Search for the cell housing the specified text and yield its (x, y) center coordinate. 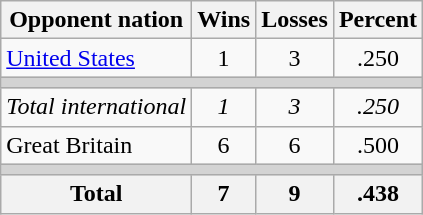
.500 (378, 145)
Opponent nation (96, 20)
Losses (295, 20)
United States (96, 58)
Percent (378, 20)
Total international (96, 107)
9 (295, 194)
Wins (224, 20)
7 (224, 194)
Total (96, 194)
.438 (378, 194)
Great Britain (96, 145)
